For the text-containing cell, return its midpoint in [x, y] coordinate format. 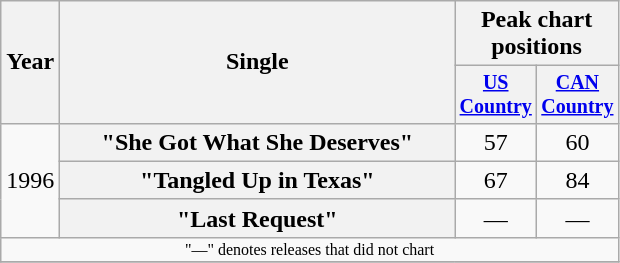
57 [496, 142]
1996 [30, 180]
"She Got What She Deserves" [258, 142]
CAN Country [578, 94]
Peak chartpositions [536, 34]
"Last Request" [258, 218]
60 [578, 142]
"—" denotes releases that did not chart [310, 249]
"Tangled Up in Texas" [258, 180]
US Country [496, 94]
84 [578, 180]
67 [496, 180]
Single [258, 62]
Year [30, 62]
